Provide the [x, y] coordinate of the cell's center where the given text is located.  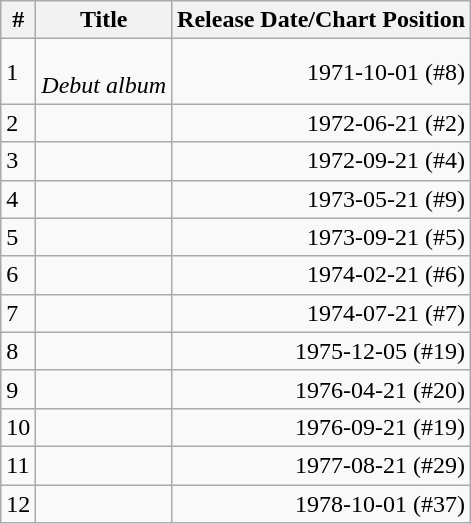
1971-10-01 (#8) [322, 72]
1974-07-21 (#7) [322, 313]
1978-10-01 (#37) [322, 503]
6 [18, 275]
1972-06-21 (#2) [322, 123]
1976-04-21 (#20) [322, 389]
Release Date/Chart Position [322, 20]
7 [18, 313]
1974-02-21 (#6) [322, 275]
8 [18, 351]
1973-09-21 (#5) [322, 237]
12 [18, 503]
Title [104, 20]
5 [18, 237]
9 [18, 389]
1976-09-21 (#19) [322, 427]
1973-05-21 (#9) [322, 199]
10 [18, 427]
4 [18, 199]
1975-12-05 (#19) [322, 351]
11 [18, 465]
2 [18, 123]
Debut album [104, 72]
3 [18, 161]
# [18, 20]
1 [18, 72]
1977-08-21 (#29) [322, 465]
1972-09-21 (#4) [322, 161]
